Capture the cell that displays the provided text and extract its (x, y) central coordinate. 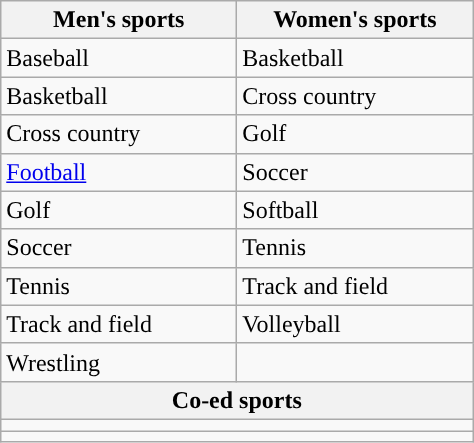
Volleyball (355, 324)
Football (119, 172)
Wrestling (119, 362)
Men's sports (119, 20)
Baseball (119, 58)
Women's sports (355, 20)
Co-ed sports (237, 400)
Softball (355, 210)
